Output the [x, y] coordinate of the center of the cell containing the given text.  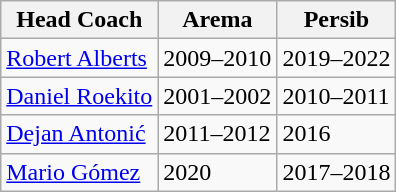
Daniel Roekito [80, 96]
Robert Alberts [80, 58]
2011–2012 [218, 134]
2001–2002 [218, 96]
2017–2018 [336, 172]
2016 [336, 134]
2020 [218, 172]
Mario Gómez [80, 172]
Persib [336, 20]
2009–2010 [218, 58]
2019–2022 [336, 58]
Arema [218, 20]
Dejan Antonić [80, 134]
2010–2011 [336, 96]
Head Coach [80, 20]
